Find where the given text appears and provide that cell's center as [X, Y] coordinate. 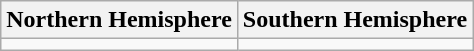
Southern Hemisphere [354, 20]
Northern Hemisphere [120, 20]
